Scan for the cell matching the given text and deliver its (x, y) coordinate at center. 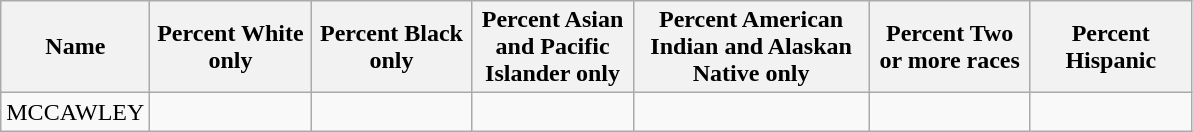
Percent Hispanic (1110, 47)
Percent Two or more races (950, 47)
Name (76, 47)
Percent American Indian and Alaskan Native only (751, 47)
Percent Black only (392, 47)
MCCAWLEY (76, 112)
Percent Asian and Pacific Islander only (552, 47)
Percent White only (230, 47)
